Output the (X, Y) coordinate of the center of the cell containing the given text.  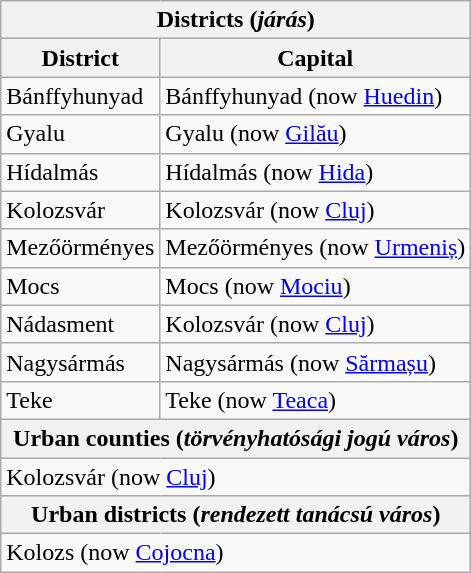
Bánffyhunyad (now Huedin) (316, 96)
Teke (now Teaca) (316, 400)
Nagysármás (80, 362)
Mocs (now Mociu) (316, 286)
Hídalmás (now Hida) (316, 172)
Mezőörményes (80, 248)
Nádasment (80, 324)
Bánffyhunyad (80, 96)
Gyalu (now Gilău) (316, 134)
Gyalu (80, 134)
Urban districts (rendezett tanácsú város) (236, 515)
Nagysármás (now Sărmașu) (316, 362)
Urban counties (törvényhatósági jogú város) (236, 438)
Kolozs (now Cojocna) (236, 553)
Hídalmás (80, 172)
District (80, 58)
Mocs (80, 286)
Districts (járás) (236, 20)
Mezőörményes (now Urmeniș) (316, 248)
Teke (80, 400)
Kolozsvár (80, 210)
Capital (316, 58)
